Search for the cell housing the specified text and yield its (x, y) center coordinate. 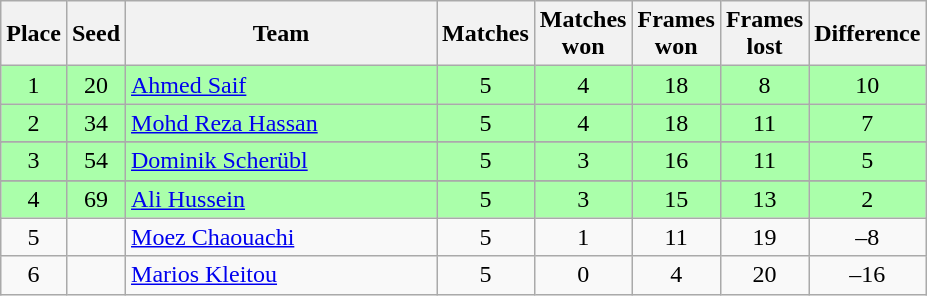
16 (676, 161)
Ahmed Saif (282, 85)
19 (764, 237)
6 (34, 275)
69 (96, 199)
54 (96, 161)
Place (34, 34)
10 (868, 85)
Mohd Reza Hassan (282, 123)
Frames won (676, 34)
Frames lost (764, 34)
7 (868, 123)
–16 (868, 275)
13 (764, 199)
Matches won (583, 34)
0 (583, 275)
Difference (868, 34)
Dominik Scherübl (282, 161)
Matches (486, 34)
Ali Hussein (282, 199)
Seed (96, 34)
Team (282, 34)
–8 (868, 237)
Marios Kleitou (282, 275)
8 (764, 85)
15 (676, 199)
34 (96, 123)
Moez Chaouachi (282, 237)
